Return the [x, y] coordinate for the center point of the cell that contains the specified text.  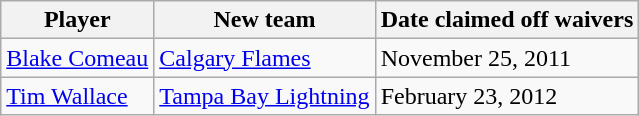
February 23, 2012 [507, 96]
Tampa Bay Lightning [264, 96]
Player [78, 20]
Calgary Flames [264, 58]
November 25, 2011 [507, 58]
Blake Comeau [78, 58]
Date claimed off waivers [507, 20]
Tim Wallace [78, 96]
New team [264, 20]
